Return (x, y) of the center of cell containing provided text 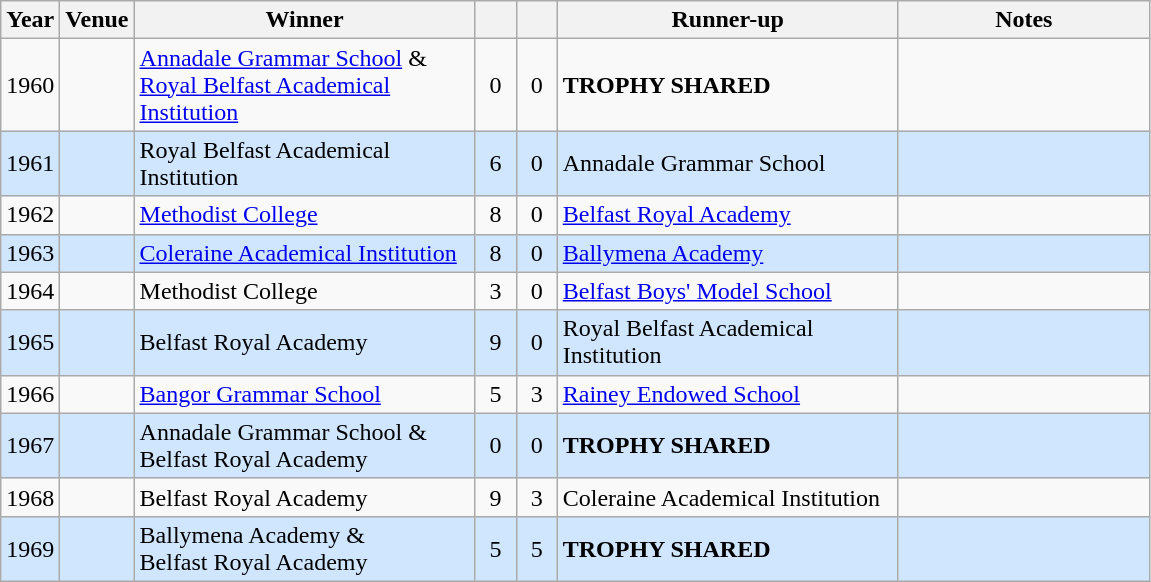
1969 (30, 548)
Annadale Grammar School &Royal Belfast Academical Institution (304, 85)
Winner (304, 20)
1962 (30, 215)
Runner-up (728, 20)
1966 (30, 394)
Year (30, 20)
Ballymena Academy &Belfast Royal Academy (304, 548)
1967 (30, 446)
1960 (30, 85)
Ballymena Academy (728, 253)
Bangor Grammar School (304, 394)
Annadale Grammar School &Belfast Royal Academy (304, 446)
1968 (30, 497)
1964 (30, 291)
Venue (97, 20)
Notes (1024, 20)
Belfast Boys' Model School (728, 291)
1965 (30, 342)
6 (496, 164)
Rainey Endowed School (728, 394)
1963 (30, 253)
Annadale Grammar School (728, 164)
1961 (30, 164)
